Identify which cell holds the provided text, then report its [x, y] central coordinate. 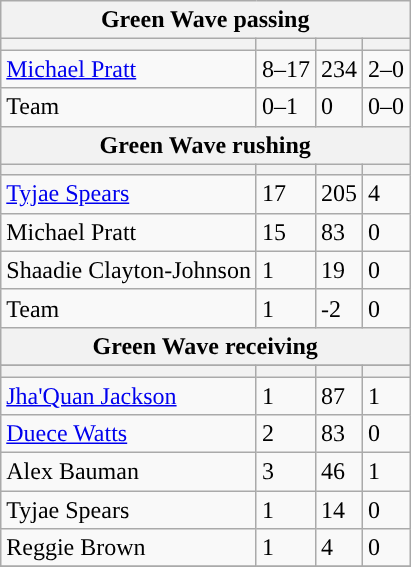
15 [286, 232]
2–0 [386, 69]
8–17 [286, 69]
-2 [340, 308]
2 [286, 434]
3 [286, 472]
Alex Bauman [129, 472]
0–0 [386, 107]
Green Wave rushing [206, 145]
Reggie Brown [129, 548]
Green Wave receiving [206, 346]
0–1 [286, 107]
234 [340, 69]
19 [340, 270]
14 [340, 510]
Green Wave passing [206, 20]
Shaadie Clayton-Johnson [129, 270]
205 [340, 194]
46 [340, 472]
17 [286, 194]
Jha'Quan Jackson [129, 395]
Duece Watts [129, 434]
87 [340, 395]
